Extract the [X, Y] coordinate from the center of the cell holding the provided text.  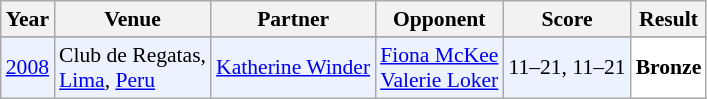
Venue [132, 19]
Fiona McKee Valerie Loker [439, 68]
Katherine Winder [293, 68]
2008 [28, 68]
Partner [293, 19]
Score [566, 19]
Bronze [669, 68]
Result [669, 19]
Year [28, 19]
Club de Regatas,Lima, Peru [132, 68]
Opponent [439, 19]
11–21, 11–21 [566, 68]
